For the text-containing cell, return its midpoint in [X, Y] coordinate format. 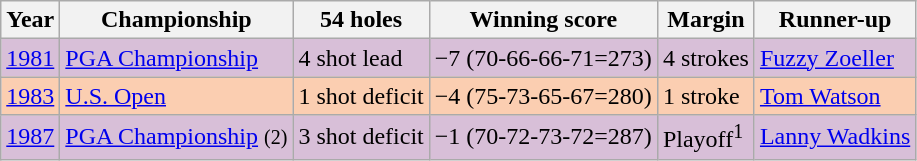
4 shot lead [361, 58]
Fuzzy Zoeller [834, 58]
−1 (70-72-73-72=287) [543, 138]
PGA Championship [176, 58]
Runner-up [834, 20]
PGA Championship (2) [176, 138]
Margin [706, 20]
−7 (70-66-66-71=273) [543, 58]
Tom Watson [834, 96]
Championship [176, 20]
1981 [30, 58]
1 shot deficit [361, 96]
Year [30, 20]
−4 (75-73-65-67=280) [543, 96]
1983 [30, 96]
1 stroke [706, 96]
4 strokes [706, 58]
U.S. Open [176, 96]
Lanny Wadkins [834, 138]
Playoff1 [706, 138]
3 shot deficit [361, 138]
1987 [30, 138]
54 holes [361, 20]
Winning score [543, 20]
